Provide the [X, Y] coordinate of the cell's center where the given text is located.  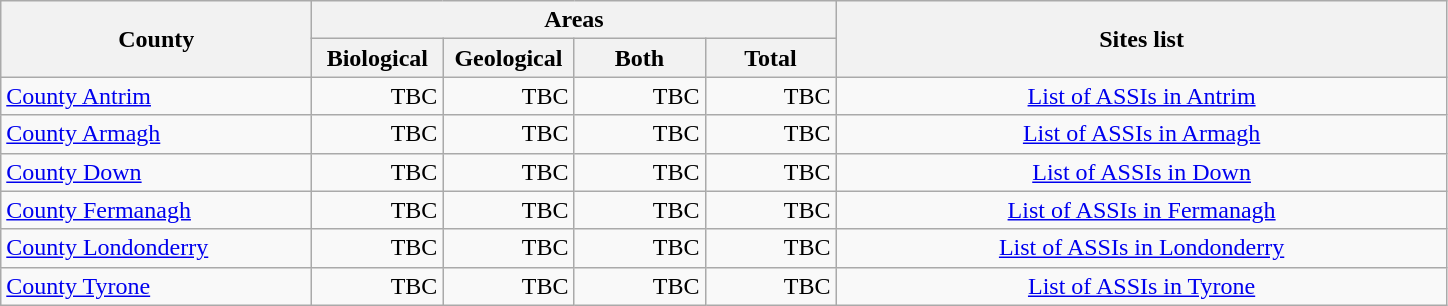
Biological [378, 58]
County [156, 39]
List of ASSIs in Antrim [1142, 96]
Both [640, 58]
List of ASSIs in Tyrone [1142, 286]
County Tyrone [156, 286]
County Fermanagh [156, 210]
County Antrim [156, 96]
List of ASSIs in Londonderry [1142, 248]
List of ASSIs in Down [1142, 172]
County Armagh [156, 134]
County Down [156, 172]
Total [770, 58]
List of ASSIs in Armagh [1142, 134]
Sites list [1142, 39]
List of ASSIs in Fermanagh [1142, 210]
Areas [574, 20]
Geological [508, 58]
County Londonderry [156, 248]
